Extract the (x, y) coordinate from the center of the cell holding the provided text.  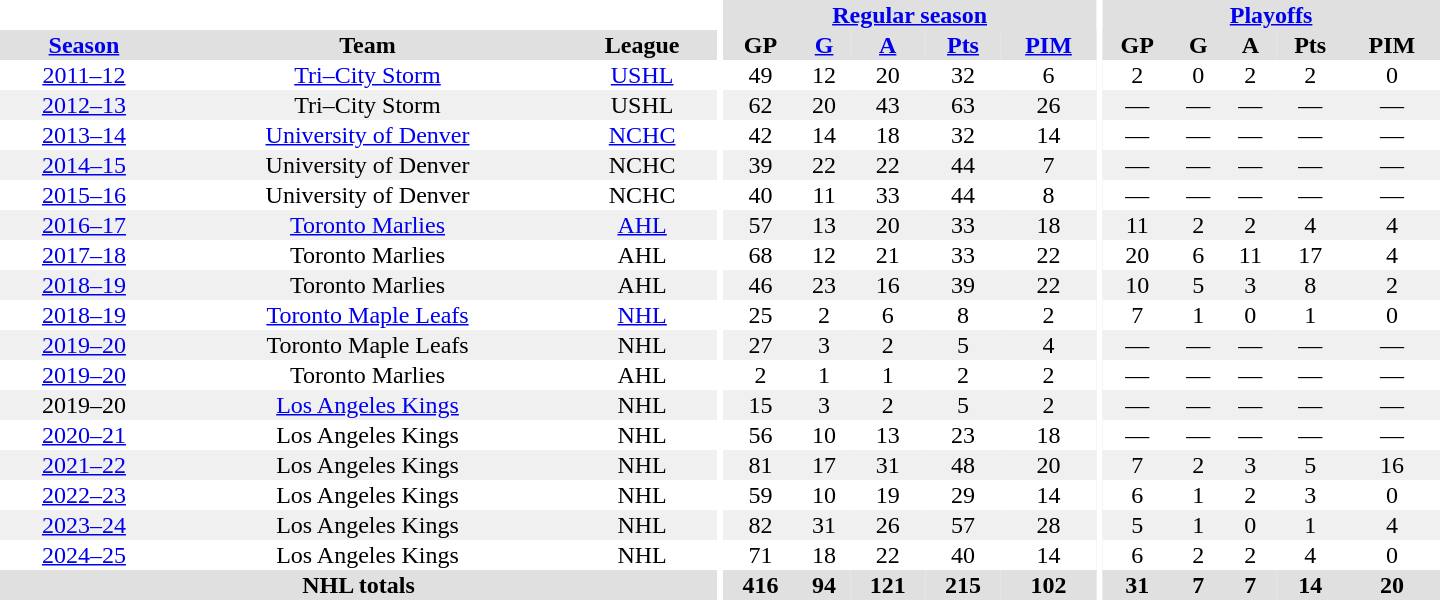
71 (760, 555)
29 (962, 495)
56 (760, 435)
2012–13 (84, 105)
2015–16 (84, 195)
121 (888, 585)
Playoffs (1271, 15)
215 (962, 585)
416 (760, 585)
94 (824, 585)
League (642, 45)
27 (760, 345)
63 (962, 105)
25 (760, 315)
42 (760, 135)
2014–15 (84, 165)
49 (760, 75)
2021–22 (84, 465)
62 (760, 105)
68 (760, 255)
102 (1049, 585)
81 (760, 465)
2024–25 (84, 555)
46 (760, 285)
19 (888, 495)
82 (760, 525)
2013–14 (84, 135)
2016–17 (84, 225)
15 (760, 405)
2020–21 (84, 435)
2017–18 (84, 255)
2023–24 (84, 525)
Team (368, 45)
Season (84, 45)
NHL totals (358, 585)
2022–23 (84, 495)
21 (888, 255)
48 (962, 465)
28 (1049, 525)
2011–12 (84, 75)
59 (760, 495)
Regular season (910, 15)
43 (888, 105)
